Detect which cell encompasses the target text, then output its (X, Y) center coordinate. 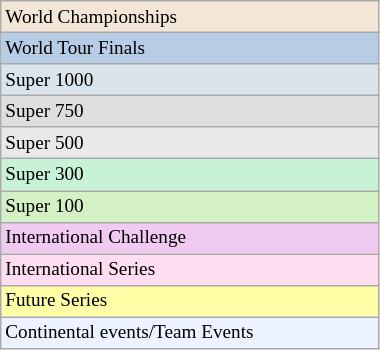
Super 750 (190, 111)
Continental events/Team Events (190, 333)
World Tour Finals (190, 48)
Super 100 (190, 206)
Future Series (190, 301)
Super 1000 (190, 80)
International Challenge (190, 238)
Super 500 (190, 143)
International Series (190, 270)
Super 300 (190, 175)
World Championships (190, 17)
